Return [X, Y] of the center of cell containing provided text 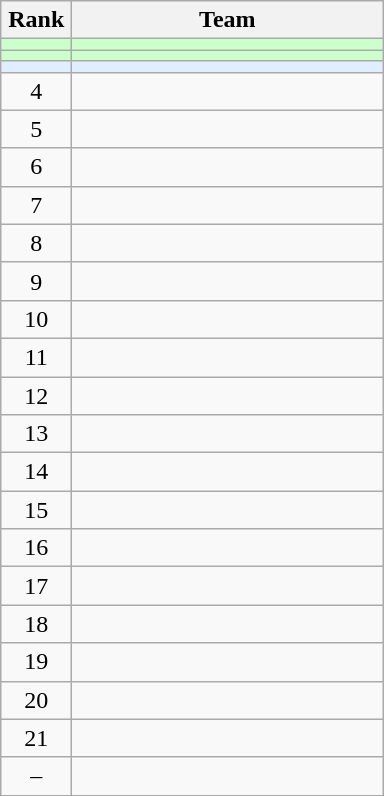
4 [36, 91]
14 [36, 472]
13 [36, 434]
9 [36, 281]
Team [228, 20]
19 [36, 662]
21 [36, 738]
15 [36, 510]
11 [36, 357]
6 [36, 167]
20 [36, 700]
10 [36, 319]
5 [36, 129]
16 [36, 548]
8 [36, 243]
18 [36, 624]
17 [36, 586]
– [36, 776]
12 [36, 395]
7 [36, 205]
Rank [36, 20]
